Return the [X, Y] coordinate for the center point of the cell that contains the specified text.  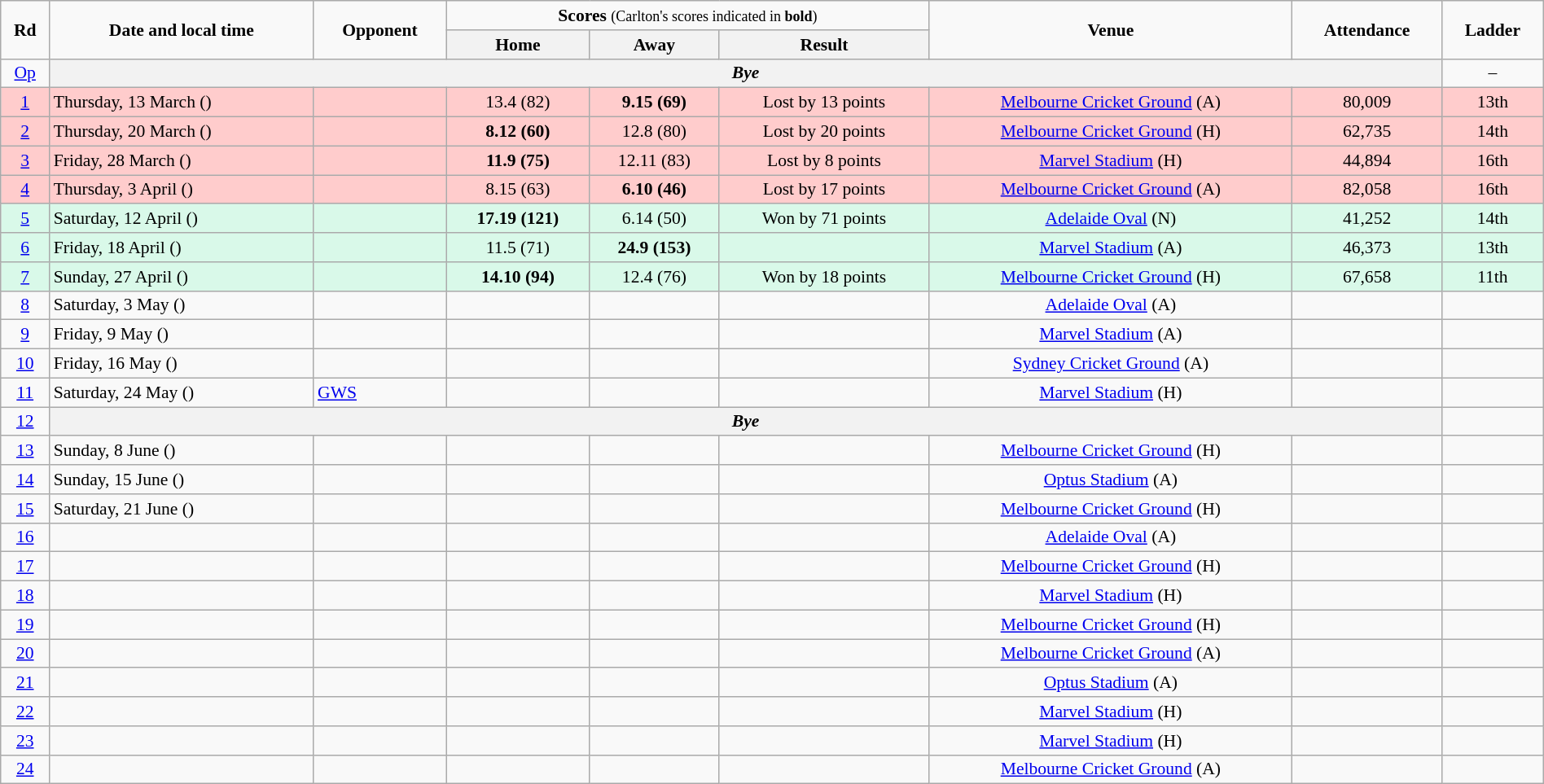
Sunday, 15 June () [182, 480]
6.10 (46) [655, 190]
18 [25, 596]
17.19 (121) [518, 219]
Adelaide Oval (N) [1111, 219]
13 [25, 451]
Home [518, 45]
8.15 (63) [518, 190]
Sydney Cricket Ground (A) [1111, 364]
Sunday, 8 June () [182, 451]
12 [25, 422]
Thursday, 3 April () [182, 190]
Away [655, 45]
Thursday, 20 March () [182, 132]
– [1492, 73]
82,058 [1367, 190]
14.10 (94) [518, 277]
Friday, 9 May () [182, 335]
11th [1492, 277]
Scores (Carlton's scores indicated in bold) [687, 15]
12.11 (83) [655, 160]
GWS [379, 392]
12.4 (76) [655, 277]
5 [25, 219]
Venue [1111, 29]
Saturday, 21 June () [182, 509]
3 [25, 160]
Date and local time [182, 29]
24 [25, 769]
11.5 (71) [518, 247]
6.14 (50) [655, 219]
16 [25, 537]
Result [824, 45]
8.12 (60) [518, 132]
1 [25, 103]
Lost by 13 points [824, 103]
Lost by 20 points [824, 132]
14 [25, 480]
24.9 (153) [655, 247]
67,658 [1367, 277]
Won by 71 points [824, 219]
19 [25, 624]
11.9 (75) [518, 160]
Friday, 18 April () [182, 247]
Saturday, 3 May () [182, 305]
7 [25, 277]
4 [25, 190]
41,252 [1367, 219]
15 [25, 509]
10 [25, 364]
44,894 [1367, 160]
Thursday, 13 March () [182, 103]
Op [25, 73]
21 [25, 683]
Rd [25, 29]
Friday, 28 March () [182, 160]
9.15 (69) [655, 103]
8 [25, 305]
Opponent [379, 29]
Ladder [1492, 29]
20 [25, 654]
9 [25, 335]
Sunday, 27 April () [182, 277]
Saturday, 12 April () [182, 219]
Saturday, 24 May () [182, 392]
23 [25, 741]
Won by 18 points [824, 277]
Friday, 16 May () [182, 364]
2 [25, 132]
80,009 [1367, 103]
13.4 (82) [518, 103]
12.8 (80) [655, 132]
Attendance [1367, 29]
Lost by 8 points [824, 160]
6 [25, 247]
17 [25, 567]
Lost by 17 points [824, 190]
46,373 [1367, 247]
62,735 [1367, 132]
11 [25, 392]
22 [25, 712]
